Extract the [X, Y] coordinate from the center of the cell holding the provided text.  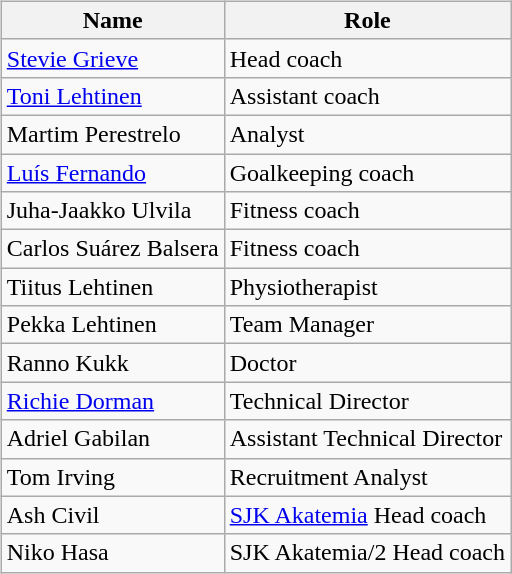
Martim Perestrelo [112, 134]
Head coach [367, 58]
Goalkeeping coach [367, 173]
Role [367, 20]
Pekka Lehtinen [112, 325]
Luís Fernando [112, 173]
Technical Director [367, 401]
SJK Akatemia Head coach [367, 515]
Doctor [367, 363]
Richie Dorman [112, 401]
Assistant Technical Director [367, 439]
Niko Hasa [112, 553]
Ash Civil [112, 515]
Toni Lehtinen [112, 96]
Name [112, 20]
Assistant coach [367, 96]
Team Manager [367, 325]
Tom Irving [112, 477]
Analyst [367, 134]
Recruitment Analyst [367, 477]
Stevie Grieve [112, 58]
SJK Akatemia/2 Head coach [367, 553]
Adriel Gabilan [112, 439]
Carlos Suárez Balsera [112, 249]
Juha-Jaakko Ulvila [112, 211]
Physiotherapist [367, 287]
Ranno Kukk [112, 363]
Tiitus Lehtinen [112, 287]
